Identify which cell holds the provided text, then report its [X, Y] central coordinate. 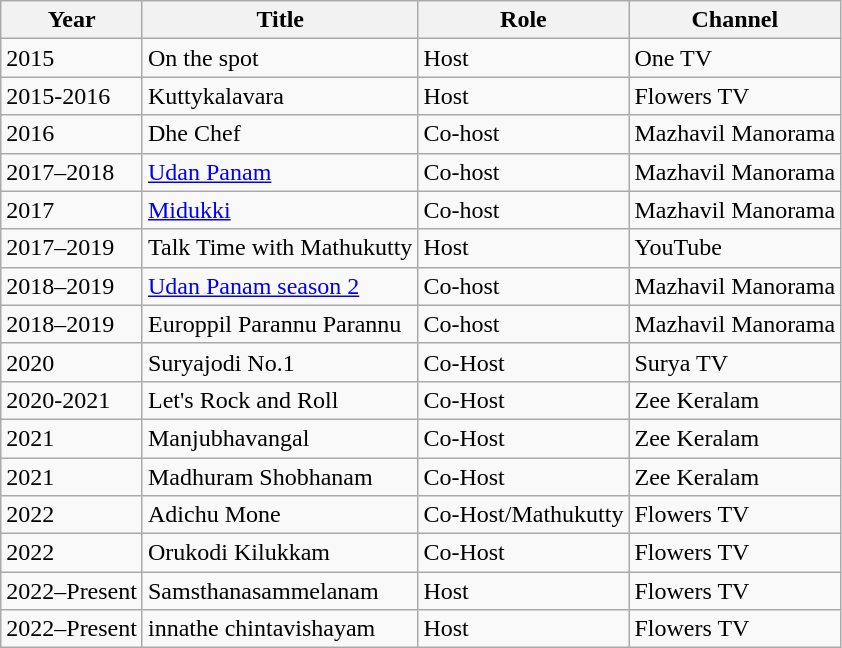
Udan Panam [280, 172]
Midukki [280, 210]
Orukodi Kilukkam [280, 553]
Talk Time with Mathukutty [280, 248]
One TV [735, 58]
2017 [72, 210]
2016 [72, 134]
2015-2016 [72, 96]
Udan Panam season 2 [280, 286]
Surya TV [735, 362]
On the spot [280, 58]
Manjubhavangal [280, 438]
Kuttykalavara [280, 96]
Year [72, 20]
innathe chintavishayam [280, 629]
2020 [72, 362]
2017–2019 [72, 248]
2017–2018 [72, 172]
Europpil Parannu Parannu [280, 324]
Let's Rock and Roll [280, 400]
Dhe Chef [280, 134]
Madhuram Shobhanam [280, 477]
Title [280, 20]
Suryajodi No.1 [280, 362]
Samsthanasammelanam [280, 591]
Channel [735, 20]
Role [524, 20]
Adichu Mone [280, 515]
2015 [72, 58]
2020-2021 [72, 400]
YouTube [735, 248]
Co-Host/Mathukutty [524, 515]
